Capture the cell that displays the provided text and extract its [x, y] central coordinate. 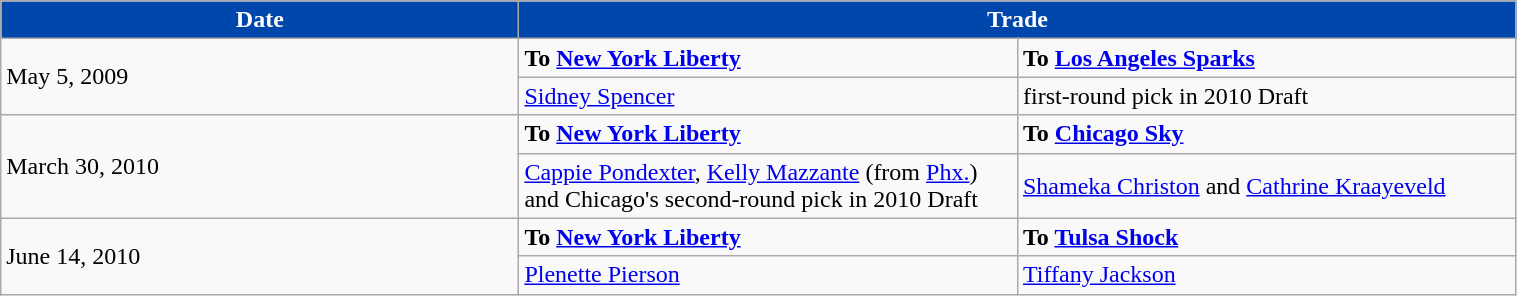
Trade [1018, 20]
To Chicago Sky [1266, 134]
May 5, 2009 [260, 77]
To Tulsa Shock [1266, 237]
first-round pick in 2010 Draft [1266, 96]
To Los Angeles Sparks [1266, 58]
Date [260, 20]
Sidney Spencer [768, 96]
Cappie Pondexter, Kelly Mazzante (from Phx.) and Chicago's second-round pick in 2010 Draft [768, 186]
Plenette Pierson [768, 275]
March 30, 2010 [260, 166]
Shameka Christon and Cathrine Kraayeveld [1266, 186]
Tiffany Jackson [1266, 275]
June 14, 2010 [260, 256]
